Capture the cell that displays the provided text and extract its [X, Y] central coordinate. 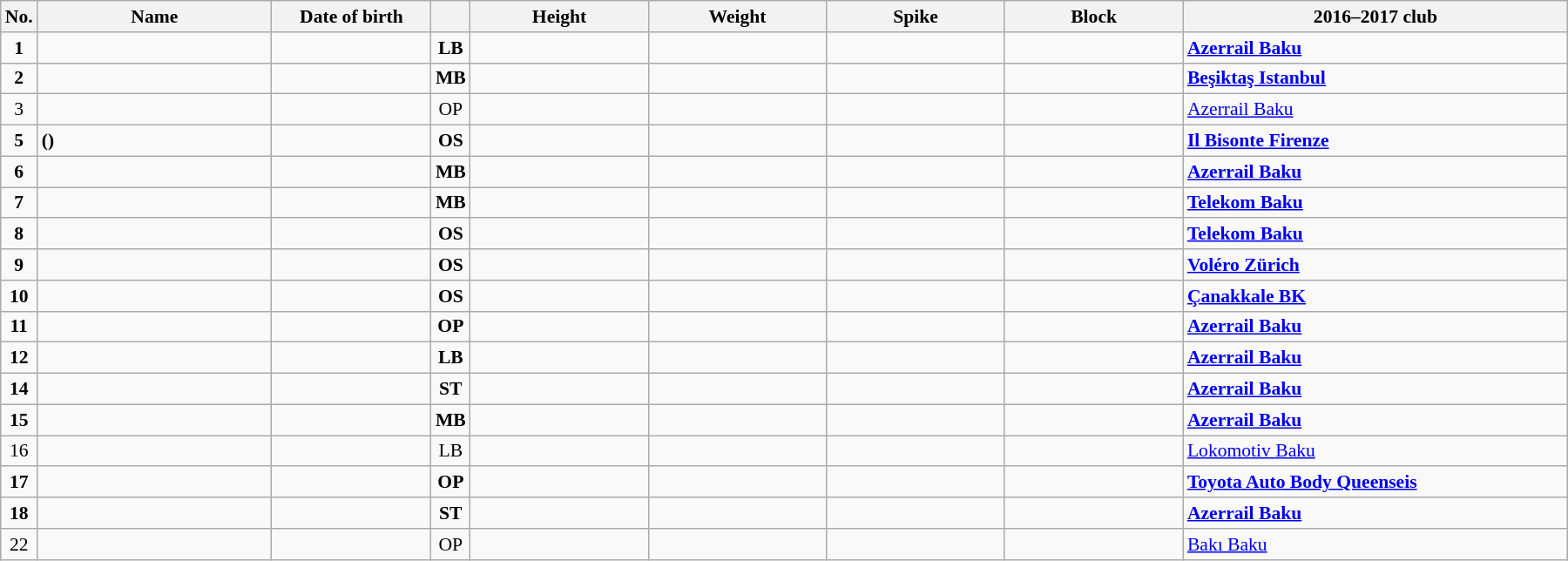
5 [19, 141]
22 [19, 544]
6 [19, 172]
Date of birth [352, 17]
17 [19, 483]
2 [19, 78]
Il Bisonte Firenze [1375, 141]
Weight [737, 17]
Bakı Baku [1375, 544]
Beşiktaş Istanbul [1375, 78]
2016–2017 club [1375, 17]
Spike [916, 17]
Block [1094, 17]
11 [19, 327]
Name [155, 17]
3 [19, 110]
9 [19, 265]
Çanakkale BK [1375, 296]
() [155, 141]
1 [19, 48]
8 [19, 234]
10 [19, 296]
7 [19, 203]
15 [19, 420]
14 [19, 389]
Height [559, 17]
Toyota Auto Body Queenseis [1375, 483]
No. [19, 17]
12 [19, 358]
18 [19, 513]
Lokomotiv Baku [1375, 451]
Voléro Zürich [1375, 265]
16 [19, 451]
